Locate the cell with the specified text and output its [X, Y] center coordinate. 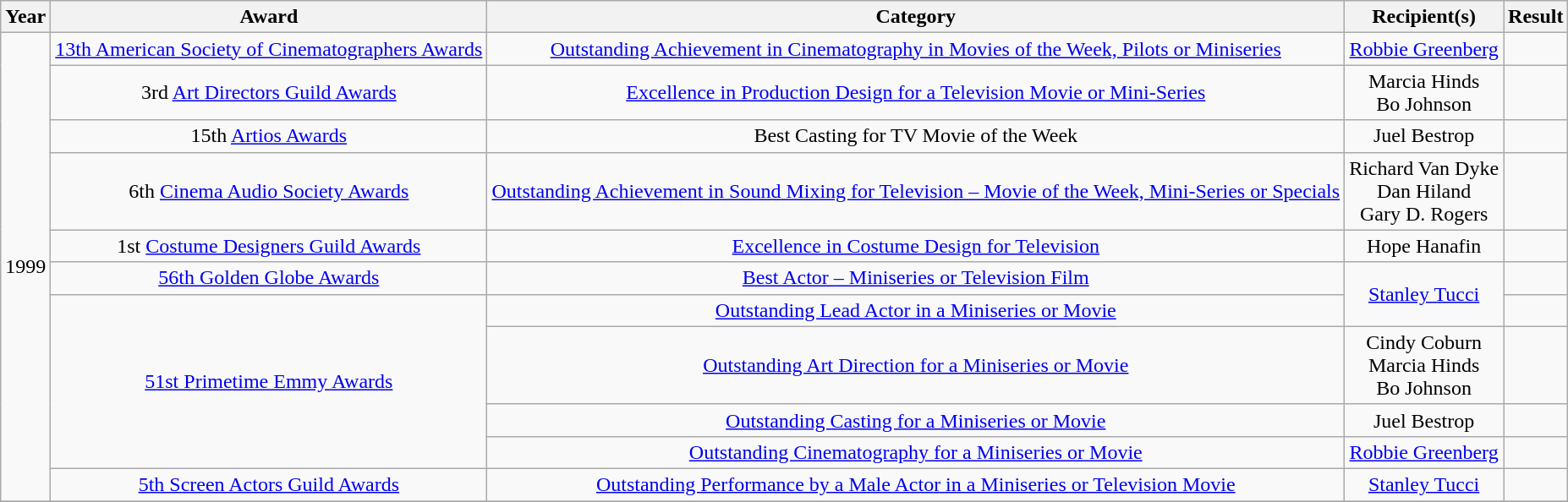
Category [916, 17]
Outstanding Performance by a Male Actor in a Miniseries or Television Movie [916, 484]
Recipient(s) [1424, 17]
Outstanding Art Direction for a Miniseries or Movie [916, 365]
5th Screen Actors Guild Awards [269, 484]
Year [25, 17]
Excellence in Costume Design for Television [916, 246]
Hope Hanafin [1424, 246]
15th Artios Awards [269, 136]
Best Actor – Miniseries or Television Film [916, 278]
Outstanding Achievement in Sound Mixing for Television – Movie of the Week, Mini-Series or Specials [916, 191]
Award [269, 17]
13th American Society of Cinematographers Awards [269, 49]
3rd Art Directors Guild Awards [269, 93]
1999 [25, 267]
Result [1536, 17]
Excellence in Production Design for a Television Movie or Mini-Series [916, 93]
56th Golden Globe Awards [269, 278]
Outstanding Achievement in Cinematography in Movies of the Week, Pilots or Miniseries [916, 49]
Outstanding Cinematography for a Miniseries or Movie [916, 452]
Outstanding Casting for a Miniseries or Movie [916, 420]
Marcia Hinds Bo Johnson [1424, 93]
1st Costume Designers Guild Awards [269, 246]
Richard Van Dyke Dan Hiland Gary D. Rogers [1424, 191]
6th Cinema Audio Society Awards [269, 191]
Outstanding Lead Actor in a Miniseries or Movie [916, 310]
Best Casting for TV Movie of the Week [916, 136]
Cindy Coburn Marcia Hinds Bo Johnson [1424, 365]
51st Primetime Emmy Awards [269, 381]
